Pinpoint the cell where the given text exists, returning its (x, y) midpoint coordinate. 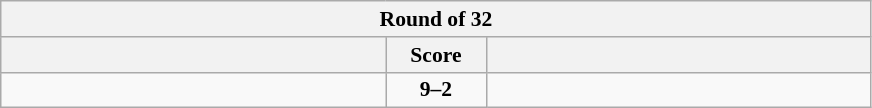
9–2 (436, 90)
Round of 32 (436, 19)
Score (436, 55)
